Output the (X, Y) coordinate of the center of the cell containing the given text.  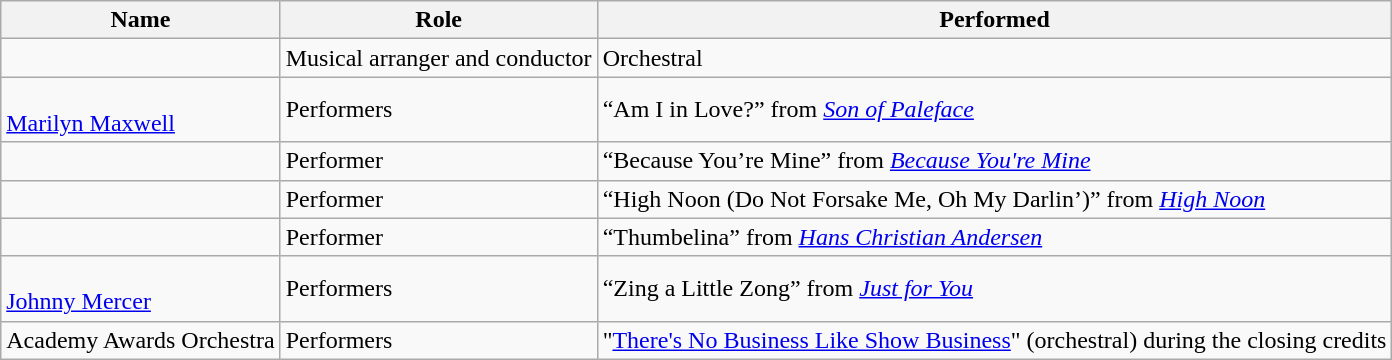
Role (438, 20)
"There's No Business Like Show Business" (orchestral) during the closing credits (994, 340)
Name (140, 20)
“Zing a Little Zong” from Just for You (994, 288)
Orchestral (994, 58)
Performed (994, 20)
“Because You’re Mine” from Because You're Mine (994, 161)
“Thumbelina” from Hans Christian Andersen (994, 237)
“High Noon (Do Not Forsake Me, Oh My Darlin’)” from High Noon (994, 199)
Academy Awards Orchestra (140, 340)
Musical arranger and conductor (438, 58)
“Am I in Love?” from Son of Paleface (994, 110)
Marilyn Maxwell (140, 110)
Johnny Mercer (140, 288)
